Extract the (x, y) coordinate from the center of the cell holding the provided text.  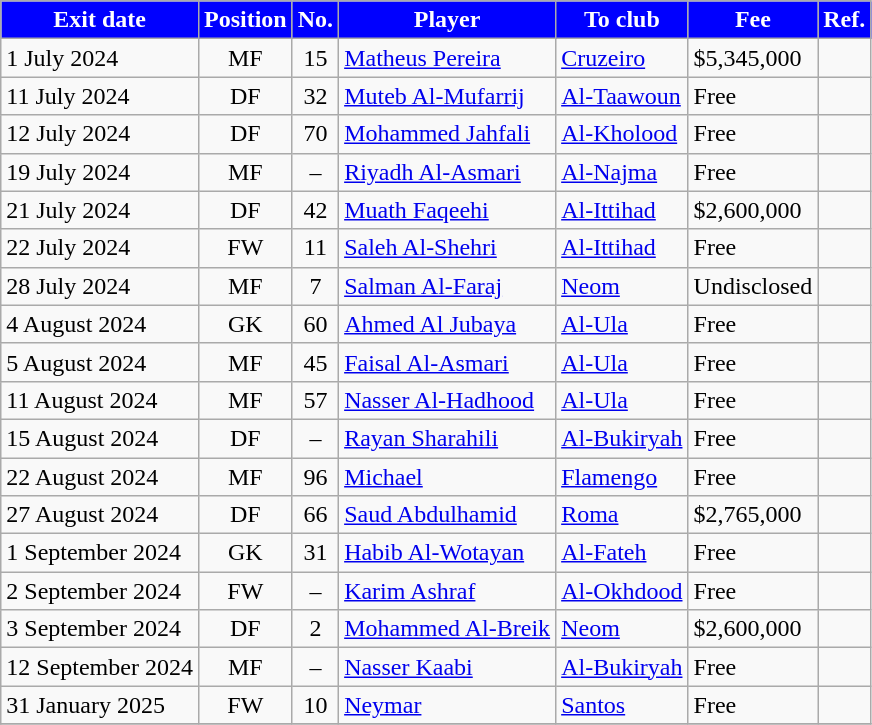
Habib Al-Wotayan (448, 553)
Karim Ashraf (448, 591)
66 (315, 515)
Position (245, 20)
57 (315, 400)
Al-Kholood (622, 134)
31 January 2025 (100, 705)
28 July 2024 (100, 286)
Exit date (100, 20)
Al-Okhdood (622, 591)
4 August 2024 (100, 324)
Al-Taawoun (622, 96)
Nasser Al-Hadhood (448, 400)
Riyadh Al-Asmari (448, 172)
Undisclosed (753, 286)
12 July 2024 (100, 134)
1 September 2024 (100, 553)
Muteb Al-Mufarrij (448, 96)
15 (315, 58)
Al-Fateh (622, 553)
Fee (753, 20)
32 (315, 96)
Michael (448, 477)
$2,765,000 (753, 515)
Matheus Pereira (448, 58)
Mohammed Jahfali (448, 134)
2 (315, 629)
Ref. (844, 20)
2 September 2024 (100, 591)
96 (315, 477)
22 July 2024 (100, 248)
Saud Abdulhamid (448, 515)
11 (315, 248)
Ahmed Al Jubaya (448, 324)
7 (315, 286)
Nasser Kaabi (448, 667)
$5,345,000 (753, 58)
3 September 2024 (100, 629)
Salman Al-Faraj (448, 286)
Rayan Sharahili (448, 438)
21 July 2024 (100, 210)
Faisal Al-Asmari (448, 362)
60 (315, 324)
Neymar (448, 705)
31 (315, 553)
Muath Faqeehi (448, 210)
15 August 2024 (100, 438)
12 September 2024 (100, 667)
No. (315, 20)
11 July 2024 (100, 96)
Mohammed Al-Breik (448, 629)
19 July 2024 (100, 172)
Flamengo (622, 477)
Saleh Al-Shehri (448, 248)
5 August 2024 (100, 362)
Cruzeiro (622, 58)
22 August 2024 (100, 477)
45 (315, 362)
10 (315, 705)
1 July 2024 (100, 58)
Santos (622, 705)
To club (622, 20)
Player (448, 20)
11 August 2024 (100, 400)
Roma (622, 515)
70 (315, 134)
27 August 2024 (100, 515)
42 (315, 210)
Al-Najma (622, 172)
